From the cell containing the given text, extract its center point as (x, y) coordinate. 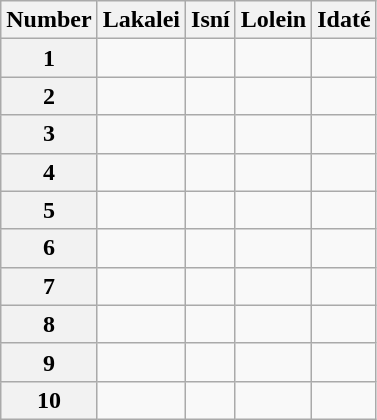
Lakalei (141, 20)
4 (49, 172)
2 (49, 96)
3 (49, 134)
1 (49, 58)
7 (49, 286)
Lolein (273, 20)
6 (49, 248)
5 (49, 210)
Idaté (344, 20)
10 (49, 400)
9 (49, 362)
Number (49, 20)
8 (49, 324)
Isní (211, 20)
